Return the (x, y) coordinate for the center point of the cell that contains the specified text.  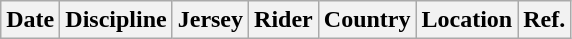
Discipline (116, 20)
Date (30, 20)
Jersey (210, 20)
Ref. (544, 20)
Location (467, 20)
Rider (284, 20)
Country (367, 20)
